Find where the given text appears and provide that cell's center as (x, y) coordinate. 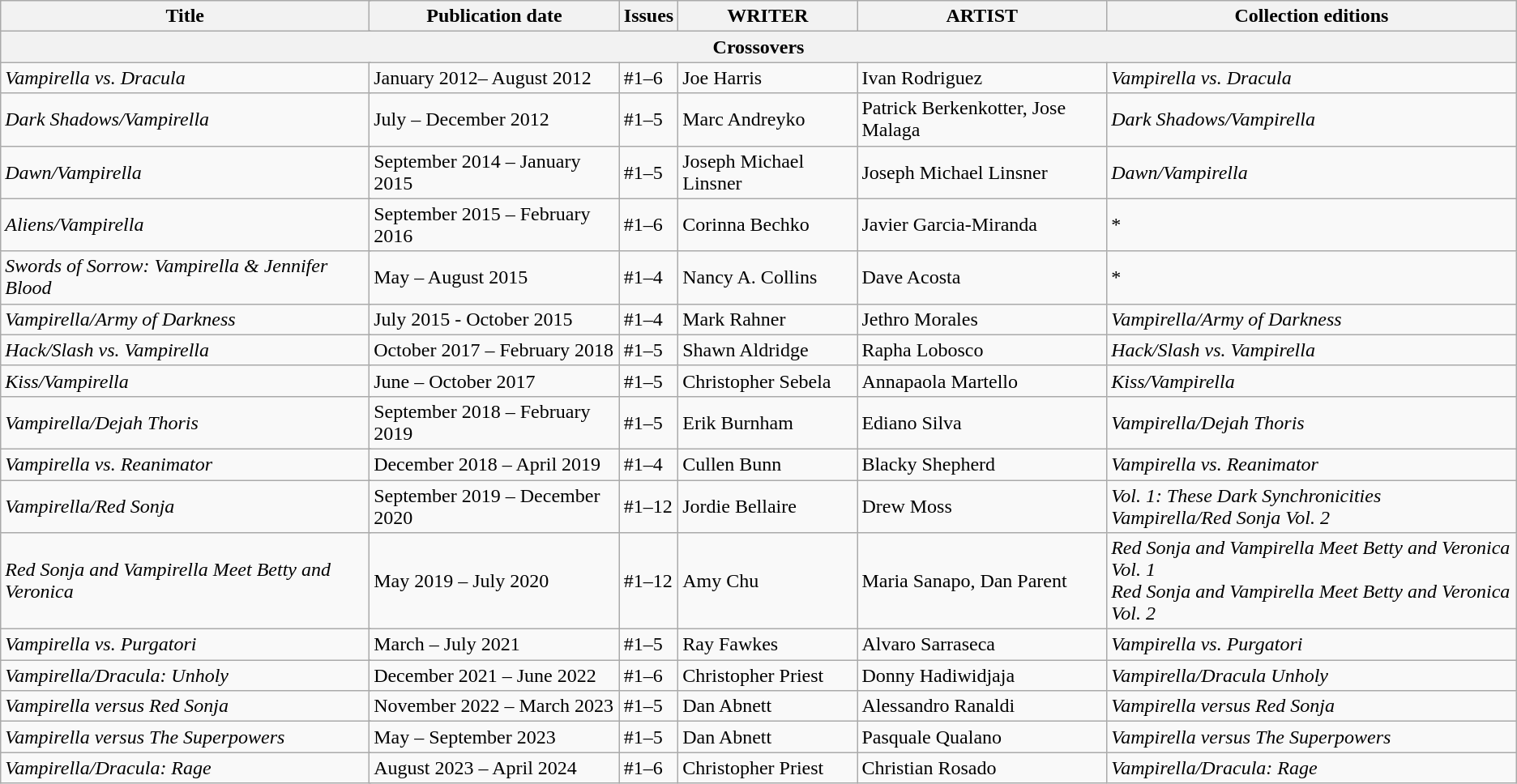
Rapha Lobosco (982, 350)
Alessandro Ranaldi (982, 706)
Vampirella/Dracula Unholy (1312, 675)
September 2019 – December 2020 (494, 505)
December 2021 – June 2022 (494, 675)
Vampirella/Dracula: Unholy (185, 675)
Jordie Bellaire (768, 505)
Corinna Bechko (768, 225)
Title (185, 16)
May – August 2015 (494, 277)
Javier Garcia-Miranda (982, 225)
July 2015 - October 2015 (494, 319)
Erik Burnham (768, 423)
Alvaro Sarraseca (982, 645)
Ivan Rodriguez (982, 78)
Vol. 1: These Dark SynchronicitiesVampirella/Red Sonja Vol. 2 (1312, 505)
November 2022 – March 2023 (494, 706)
Annapaola Martello (982, 381)
Mark Rahner (768, 319)
Issues (648, 16)
Joe Harris (768, 78)
May 2019 – July 2020 (494, 582)
December 2018 – April 2019 (494, 464)
Crossovers (758, 47)
Collection editions (1312, 16)
Dave Acosta (982, 277)
March – July 2021 (494, 645)
August 2023 – April 2024 (494, 768)
Drew Moss (982, 505)
ARTIST (982, 16)
Marc Andreyko (768, 120)
Christopher Sebela (768, 381)
September 2014 – January 2015 (494, 172)
July – December 2012 (494, 120)
Amy Chu (768, 582)
Cullen Bunn (768, 464)
Nancy A. Collins (768, 277)
Ediano Silva (982, 423)
May – September 2023 (494, 737)
Patrick Berkenkotter, Jose Malaga (982, 120)
Shawn Aldridge (768, 350)
Pasquale Qualano (982, 737)
Blacky Shepherd (982, 464)
Ray Fawkes (768, 645)
September 2018 – February 2019 (494, 423)
January 2012– August 2012 (494, 78)
June – October 2017 (494, 381)
Red Sonja and Vampirella Meet Betty and Veronica Vol. 1Red Sonja and Vampirella Meet Betty and Veronica Vol. 2 (1312, 582)
Jethro Morales (982, 319)
Maria Sanapo, Dan Parent (982, 582)
Red Sonja and Vampirella Meet Betty and Veronica (185, 582)
Aliens/Vampirella (185, 225)
September 2015 – February 2016 (494, 225)
Christian Rosado (982, 768)
October 2017 – February 2018 (494, 350)
Vampirella/Red Sonja (185, 505)
Publication date (494, 16)
Swords of Sorrow: Vampirella & Jennifer Blood (185, 277)
Donny Hadiwidjaja (982, 675)
WRITER (768, 16)
